Determine the (X, Y) coordinate at the center of the cell enclosing the given text.  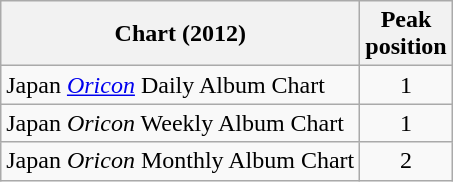
Japan Oricon Weekly Album Chart (180, 123)
Japan Oricon Daily Album Chart (180, 85)
Peakposition (406, 34)
2 (406, 161)
Japan Oricon Monthly Album Chart (180, 161)
Chart (2012) (180, 34)
